Capture the cell that displays the provided text and extract its (X, Y) central coordinate. 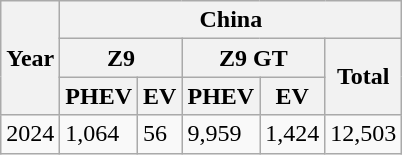
9,959 (221, 134)
12,503 (364, 134)
Year (30, 58)
Total (364, 77)
56 (160, 134)
2024 (30, 134)
China (231, 20)
1,424 (292, 134)
Z9 (121, 58)
1,064 (99, 134)
Z9 GT (254, 58)
